Return (x, y) of the center of cell containing provided text 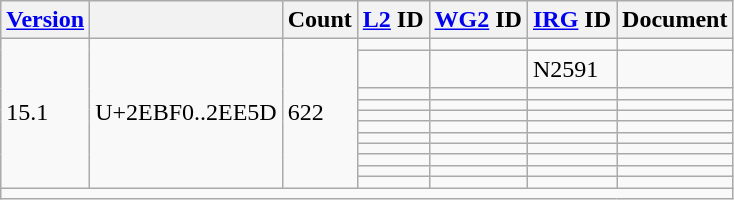
U+2EBF0..2EE5D (186, 114)
IRG ID (572, 20)
Count (320, 20)
Document (675, 20)
622 (320, 114)
L2 ID (393, 20)
N2591 (572, 69)
15.1 (46, 114)
Version (46, 20)
WG2 ID (478, 20)
